Return the [x, y] coordinate for the center point of the cell that contains the specified text.  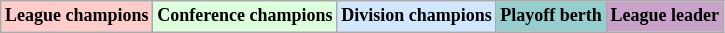
Conference champions [245, 16]
Playoff berth [551, 16]
Division champions [416, 16]
League leader [664, 16]
League champions [77, 16]
